Detect which cell encompasses the target text, then output its [X, Y] center coordinate. 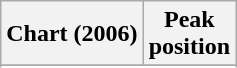
Chart (2006) [72, 34]
Peakposition [189, 34]
